Scan for the cell matching the given text and deliver its (x, y) coordinate at center. 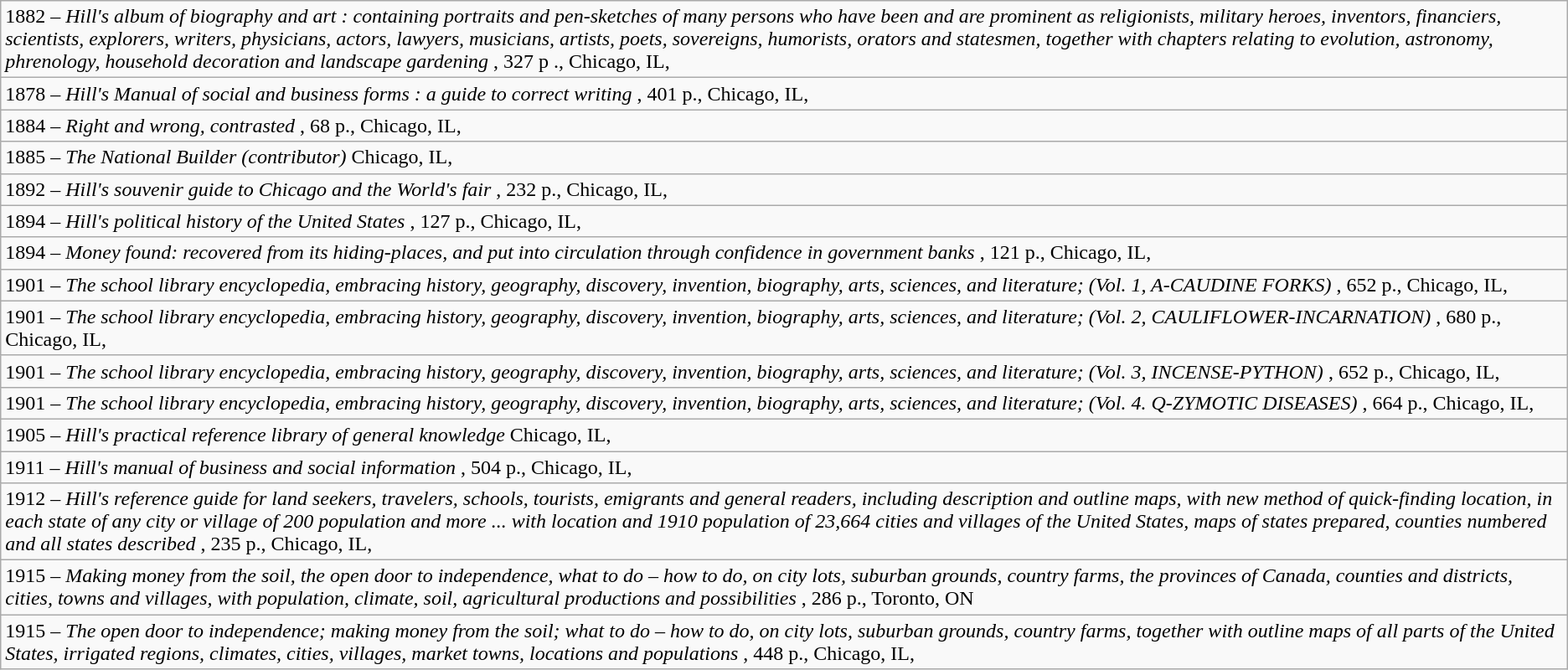
1911 – Hill's manual of business and social information , 504 p., Chicago, IL, (784, 466)
1892 – Hill's souvenir guide to Chicago and the World's fair , 232 p., Chicago, IL, (784, 189)
1894 – Money found: recovered from its hiding-places, and put into circulation through confidence in government banks , 121 p., Chicago, IL, (784, 253)
1905 – Hill's practical reference library of general knowledge Chicago, IL, (784, 435)
1894 – Hill's political history of the United States , 127 p., Chicago, IL, (784, 221)
1885 – The National Builder (contributor) Chicago, IL, (784, 157)
1878 – Hill's Manual of social and business forms : a guide to correct writing , 401 p., Chicago, IL, (784, 94)
1884 – Right and wrong, contrasted , 68 p., Chicago, IL, (784, 126)
